Provide the (x, y) coordinate of the cell's center where the given text is located.  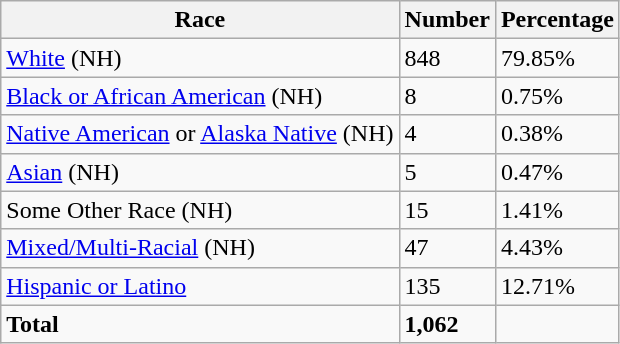
5 (447, 172)
0.75% (557, 96)
15 (447, 210)
Asian (NH) (200, 172)
Mixed/Multi-Racial (NH) (200, 248)
Total (200, 324)
Race (200, 20)
Some Other Race (NH) (200, 210)
Percentage (557, 20)
0.38% (557, 134)
848 (447, 58)
4 (447, 134)
4.43% (557, 248)
135 (447, 286)
White (NH) (200, 58)
Hispanic or Latino (200, 286)
1.41% (557, 210)
8 (447, 96)
47 (447, 248)
0.47% (557, 172)
1,062 (447, 324)
Black or African American (NH) (200, 96)
12.71% (557, 286)
Number (447, 20)
Native American or Alaska Native (NH) (200, 134)
79.85% (557, 58)
